Scan for the cell matching the given text and deliver its (x, y) coordinate at center. 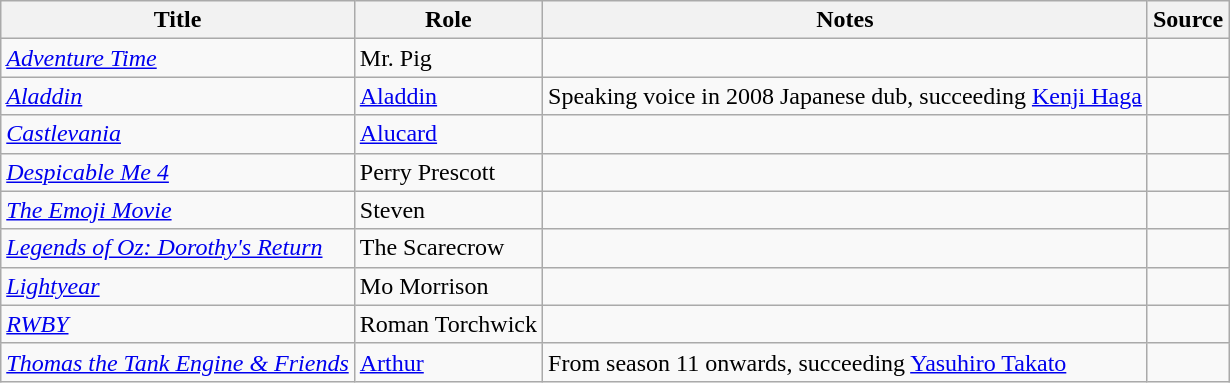
Speaking voice in 2008 Japanese dub, succeeding Kenji Haga (846, 96)
Mo Morrison (448, 286)
Steven (448, 210)
Thomas the Tank Engine & Friends (178, 362)
Roman Torchwick (448, 324)
Notes (846, 20)
Despicable Me 4 (178, 172)
Castlevania (178, 134)
Lightyear (178, 286)
Role (448, 20)
Adventure Time (178, 58)
RWBY (178, 324)
From season 11 onwards, succeeding Yasuhiro Takato (846, 362)
Alucard (448, 134)
Source (1188, 20)
The Scarecrow (448, 248)
Legends of Oz: Dorothy's Return (178, 248)
Arthur (448, 362)
Perry Prescott (448, 172)
Title (178, 20)
Mr. Pig (448, 58)
The Emoji Movie (178, 210)
